From the cell containing the given text, extract its center point as [X, Y] coordinate. 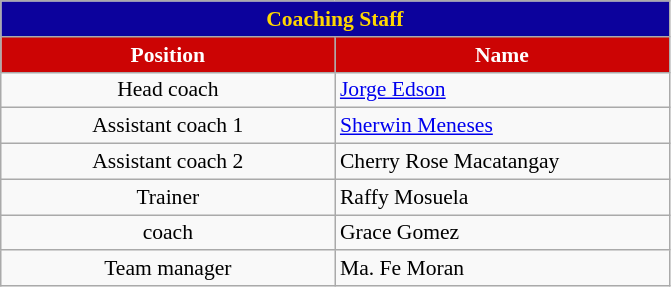
Assistant coach 1 [168, 126]
Coaching Staff [335, 19]
Team manager [168, 269]
Grace Gomez [502, 233]
Assistant coach 2 [168, 162]
Name [502, 55]
Sherwin Meneses [502, 126]
Position [168, 55]
Ma. Fe Moran [502, 269]
coach [168, 233]
Jorge Edson [502, 90]
Raffy Mosuela [502, 197]
Cherry Rose Macatangay [502, 162]
Trainer [168, 197]
Head coach [168, 90]
